For the text-containing cell, return its midpoint in (x, y) coordinate format. 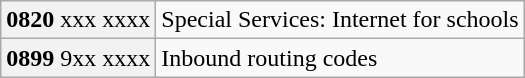
Inbound routing codes (340, 58)
0899 9xx xxxx (78, 58)
0820 xxx xxxx (78, 20)
Special Services: Internet for schools (340, 20)
